Identify which cell holds the provided text, then report its [x, y] central coordinate. 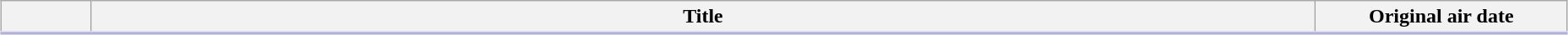
Title [703, 17]
Original air date [1441, 17]
